Return (x, y) of the center of cell containing provided text 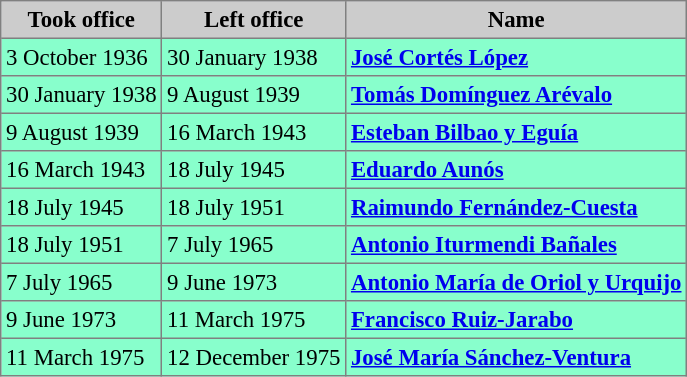
Raimundo Fernández-Cuesta (516, 207)
Name (516, 20)
Left office (254, 20)
Antonio María de Oriol y Urquijo (516, 282)
Esteban Bilbao y Eguía (516, 132)
Antonio Iturmendi Bañales (516, 245)
Took office (82, 20)
Francisco Ruiz-Jarabo (516, 320)
José Cortés López (516, 57)
12 December 1975 (254, 357)
José María Sánchez-Ventura (516, 357)
3 October 1936 (82, 57)
Eduardo Aunós (516, 170)
Tomás Domínguez Arévalo (516, 95)
